Return (X, Y) of the center of cell containing provided text 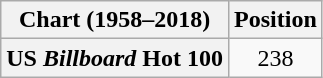
Position (276, 20)
US Billboard Hot 100 (115, 58)
238 (276, 58)
Chart (1958–2018) (115, 20)
